Return the (X, Y) coordinate for the center point of the cell that contains the specified text.  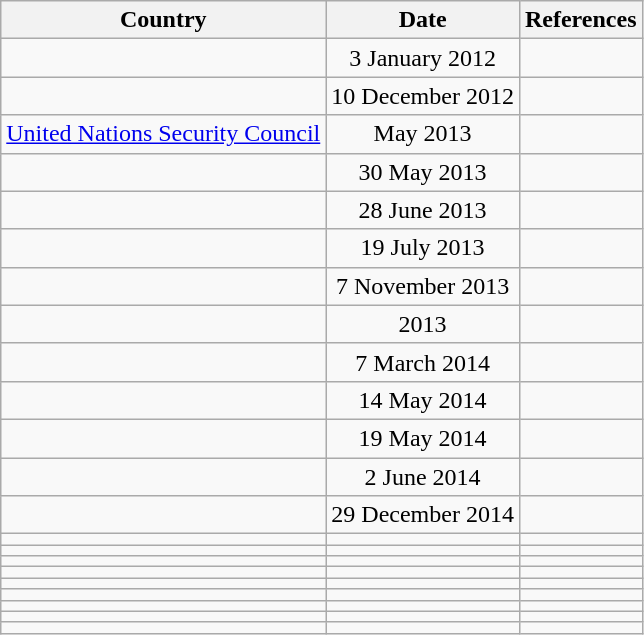
Date (423, 20)
30 May 2013 (423, 172)
May 2013 (423, 134)
United Nations Security Council (164, 134)
Country (164, 20)
14 May 2014 (423, 400)
29 December 2014 (423, 515)
References (580, 20)
2013 (423, 324)
19 May 2014 (423, 438)
2 June 2014 (423, 477)
10 December 2012 (423, 96)
19 July 2013 (423, 248)
3 January 2012 (423, 58)
7 November 2013 (423, 286)
28 June 2013 (423, 210)
7 March 2014 (423, 362)
